From the cell containing the given text, extract its center point as (x, y) coordinate. 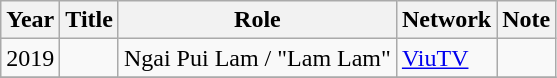
2019 (30, 58)
Note (526, 20)
Title (90, 20)
ViuTV (446, 58)
Year (30, 20)
Role (257, 20)
Network (446, 20)
Ngai Pui Lam / "Lam Lam" (257, 58)
